Return the (X, Y) coordinate for the center point of the cell that contains the specified text.  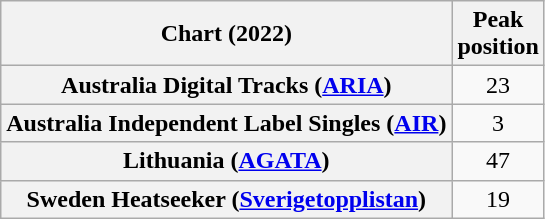
Chart (2022) (226, 34)
23 (498, 85)
3 (498, 123)
Australia Digital Tracks (ARIA) (226, 85)
Australia Independent Label Singles (AIR) (226, 123)
Lithuania (AGATA) (226, 161)
Peakposition (498, 34)
Sweden Heatseeker (Sverigetopplistan) (226, 199)
47 (498, 161)
19 (498, 199)
